Return (x, y) of the center of cell containing provided text 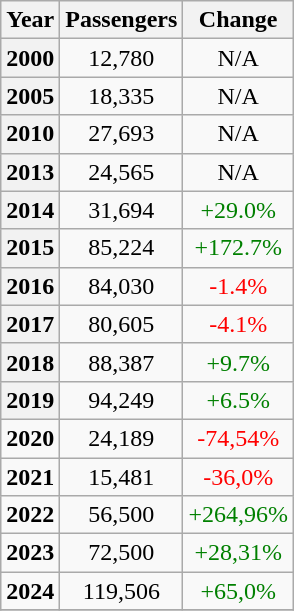
+9.7% (238, 362)
2005 (30, 96)
Passengers (122, 20)
119,506 (122, 591)
2016 (30, 286)
+172.7% (238, 248)
72,500 (122, 553)
2000 (30, 58)
+264,96% (238, 515)
-36,0% (238, 477)
2015 (30, 248)
80,605 (122, 324)
-74,54% (238, 438)
2022 (30, 515)
Change (238, 20)
Year (30, 20)
24,189 (122, 438)
-4.1% (238, 324)
2017 (30, 324)
2014 (30, 210)
2010 (30, 134)
+28,31% (238, 553)
+29.0% (238, 210)
27,693 (122, 134)
2018 (30, 362)
88,387 (122, 362)
12,780 (122, 58)
2020 (30, 438)
-1.4% (238, 286)
18,335 (122, 96)
56,500 (122, 515)
24,565 (122, 172)
2023 (30, 553)
2019 (30, 400)
94,249 (122, 400)
84,030 (122, 286)
+65,0% (238, 591)
31,694 (122, 210)
2013 (30, 172)
+6.5% (238, 400)
2024 (30, 591)
85,224 (122, 248)
15,481 (122, 477)
2021 (30, 477)
